Return [X, Y] of the center of cell containing provided text 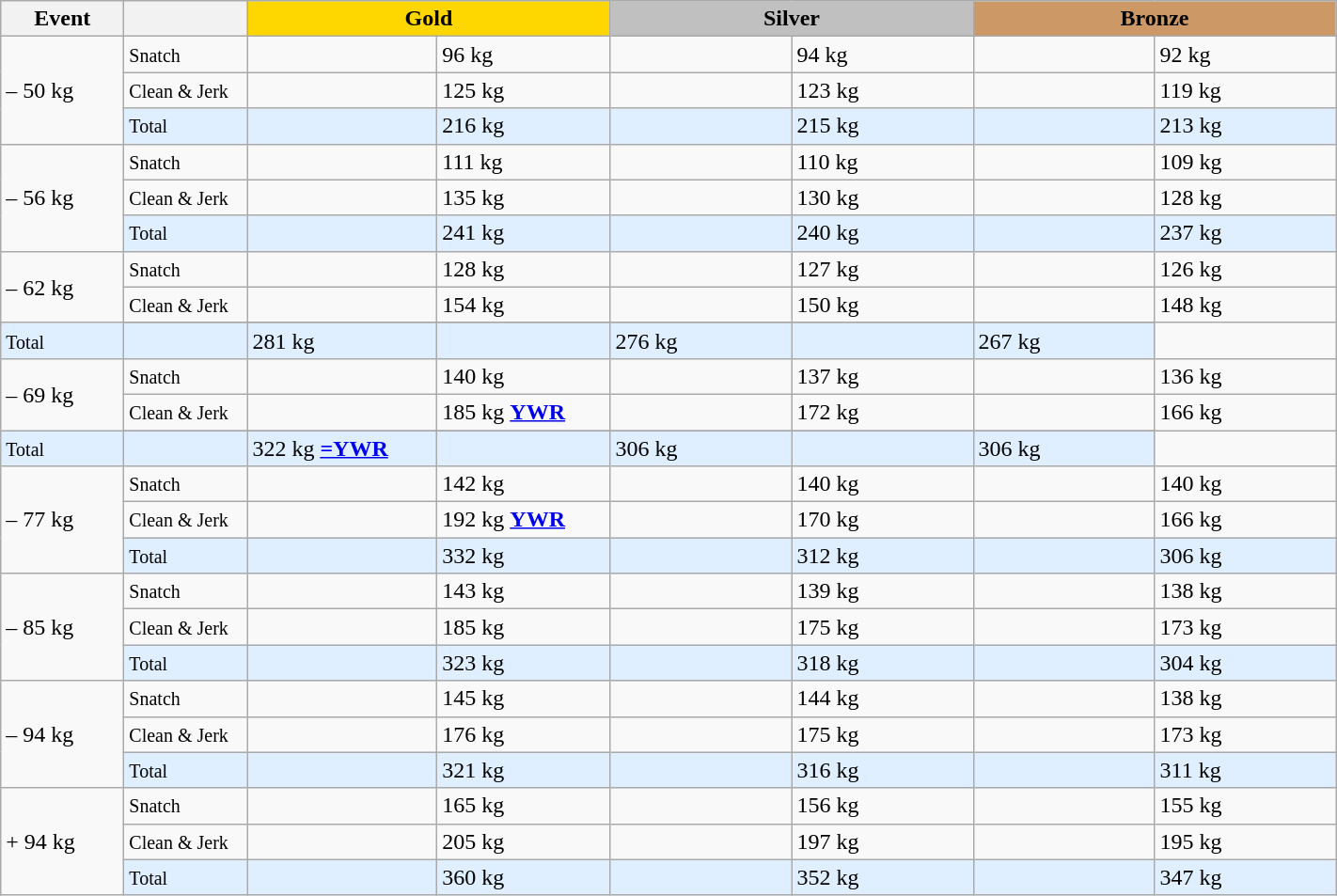
– 62 kg [62, 287]
321 kg [524, 770]
185 kg [524, 627]
92 kg [1245, 55]
332 kg [524, 556]
– 94 kg [62, 734]
150 kg [882, 305]
267 kg [1064, 340]
127 kg [882, 269]
170 kg [882, 520]
241 kg [524, 233]
148 kg [1245, 305]
110 kg [882, 162]
154 kg [524, 305]
215 kg [882, 126]
139 kg [882, 591]
Bronze [1155, 19]
111 kg [524, 162]
323 kg [524, 663]
352 kg [882, 877]
205 kg [524, 841]
145 kg [524, 699]
Gold [429, 19]
123 kg [882, 90]
347 kg [1245, 877]
276 kg [701, 340]
– 85 kg [62, 627]
109 kg [1245, 162]
195 kg [1245, 841]
316 kg [882, 770]
312 kg [882, 556]
142 kg [524, 484]
240 kg [882, 233]
119 kg [1245, 90]
– 69 kg [62, 394]
213 kg [1245, 126]
– 50 kg [62, 90]
360 kg [524, 877]
155 kg [1245, 806]
165 kg [524, 806]
156 kg [882, 806]
172 kg [882, 412]
185 kg YWR [524, 412]
304 kg [1245, 663]
311 kg [1245, 770]
322 kg =YWR [342, 448]
+ 94 kg [62, 841]
96 kg [524, 55]
– 56 kg [62, 197]
281 kg [342, 340]
137 kg [882, 376]
94 kg [882, 55]
136 kg [1245, 376]
130 kg [882, 197]
192 kg YWR [524, 520]
– 77 kg [62, 520]
126 kg [1245, 269]
216 kg [524, 126]
237 kg [1245, 233]
135 kg [524, 197]
176 kg [524, 734]
Silver [792, 19]
125 kg [524, 90]
144 kg [882, 699]
143 kg [524, 591]
197 kg [882, 841]
Event [62, 19]
318 kg [882, 663]
